Extract the (X, Y) coordinate from the center of the cell holding the provided text.  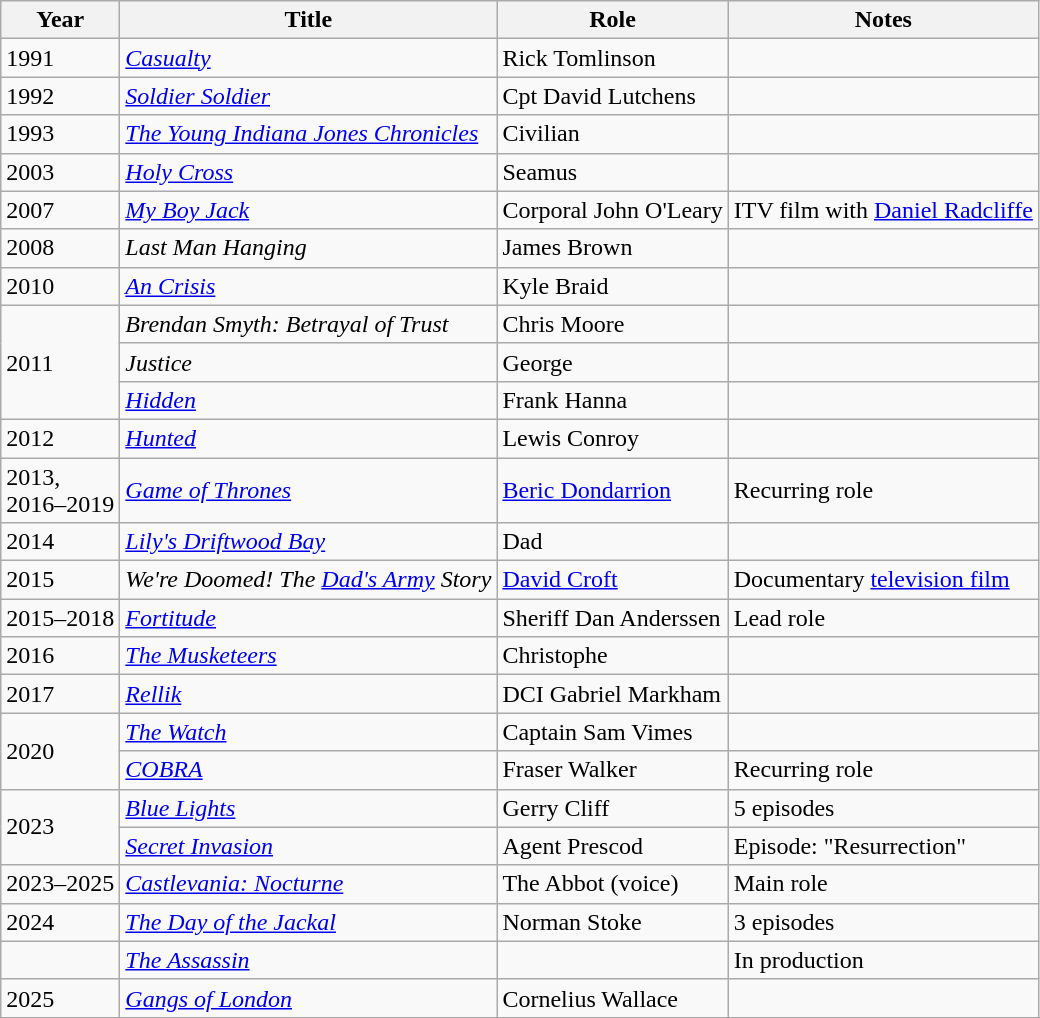
Civilian (612, 134)
Last Man Hanging (308, 248)
Kyle Braid (612, 286)
Rick Tomlinson (612, 58)
2010 (60, 286)
Cornelius Wallace (612, 998)
2014 (60, 542)
1992 (60, 96)
2007 (60, 210)
Norman Stoke (612, 922)
Episode: "Resurrection" (883, 846)
Corporal John O'Leary (612, 210)
2023 (60, 827)
2015 (60, 580)
Christophe (612, 656)
2003 (60, 172)
Documentary television film (883, 580)
Frank Hanna (612, 400)
Chris Moore (612, 324)
3 episodes (883, 922)
Gerry Cliff (612, 808)
Fraser Walker (612, 770)
Fortitude (308, 618)
Sheriff Dan Anderssen (612, 618)
2020 (60, 751)
Secret Invasion (308, 846)
My Boy Jack (308, 210)
Lily's Driftwood Bay (308, 542)
2025 (60, 998)
The Musketeers (308, 656)
Blue Lights (308, 808)
In production (883, 960)
Beric Dondarrion (612, 490)
2008 (60, 248)
2017 (60, 694)
1991 (60, 58)
Soldier Soldier (308, 96)
Title (308, 20)
Main role (883, 884)
Justice (308, 362)
Hunted (308, 438)
ITV film with Daniel Radcliffe (883, 210)
COBRA (308, 770)
The Day of the Jackal (308, 922)
2011 (60, 362)
David Croft (612, 580)
Cpt David Lutchens (612, 96)
2024 (60, 922)
2015–2018 (60, 618)
Agent Prescod (612, 846)
James Brown (612, 248)
Castlevania: Nocturne (308, 884)
Notes (883, 20)
Role (612, 20)
Captain Sam Vimes (612, 732)
2012 (60, 438)
Holy Cross (308, 172)
The Young Indiana Jones Chronicles (308, 134)
Lead role (883, 618)
Rellik (308, 694)
Hidden (308, 400)
DCI Gabriel Markham (612, 694)
The Abbot (voice) (612, 884)
Brendan Smyth: Betrayal of Trust (308, 324)
5 episodes (883, 808)
2013,2016–2019 (60, 490)
The Watch (308, 732)
Game of Thrones (308, 490)
Gangs of London (308, 998)
An Crisis (308, 286)
Seamus (612, 172)
Lewis Conroy (612, 438)
2016 (60, 656)
2023–2025 (60, 884)
George (612, 362)
The Assassin (308, 960)
Dad (612, 542)
We're Doomed! The Dad's Army Story (308, 580)
1993 (60, 134)
Year (60, 20)
Casualty (308, 58)
